Determine the (X, Y) coordinate at the center of the cell enclosing the given text.  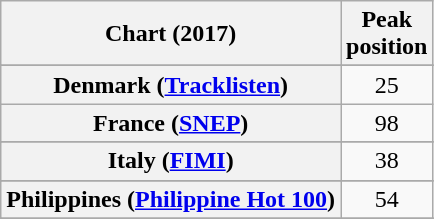
Denmark (Tracklisten) (171, 85)
38 (387, 161)
Philippines (Philippine Hot 100) (171, 199)
France (SNEP) (171, 123)
98 (387, 123)
25 (387, 85)
Peakposition (387, 34)
54 (387, 199)
Italy (FIMI) (171, 161)
Chart (2017) (171, 34)
